Search for the cell housing the specified text and yield its [x, y] center coordinate. 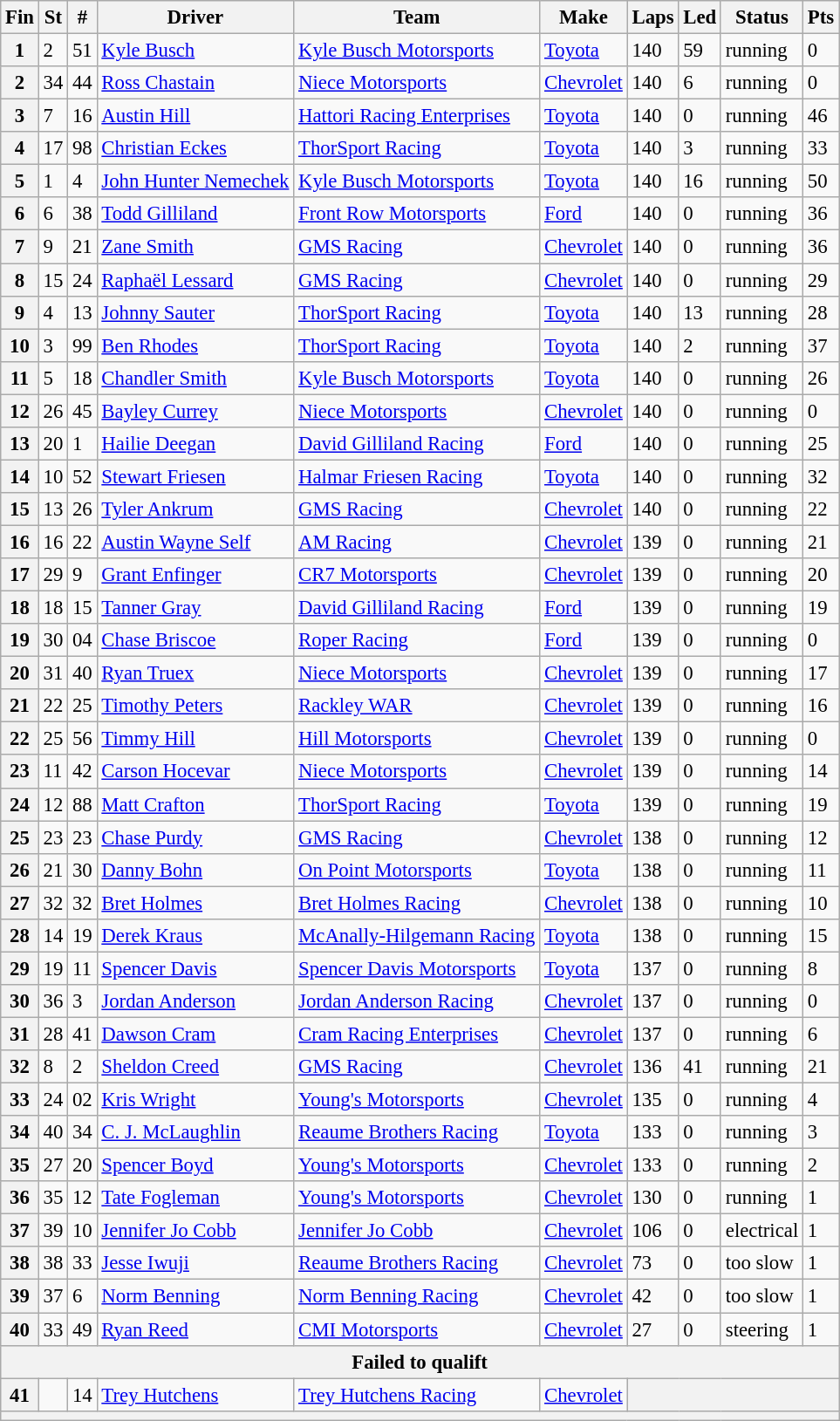
Roper Racing [417, 640]
Hill Motorsports [417, 739]
Bret Holmes Racing [417, 903]
On Point Motorsports [417, 870]
Led [700, 17]
Status [761, 17]
59 [700, 51]
McAnally-Hilgemann Racing [417, 936]
Hailie Deegan [195, 444]
Pts [822, 17]
130 [652, 1198]
Jesse Iwuji [195, 1264]
88 [82, 804]
44 [82, 83]
Christian Eckes [195, 148]
Tyler Ankrum [195, 509]
Sheldon Creed [195, 1067]
Spencer Davis [195, 968]
Make [584, 17]
02 [82, 1100]
136 [652, 1067]
Zane Smith [195, 247]
Bret Holmes [195, 903]
Norm Benning Racing [417, 1296]
99 [82, 345]
Johnny Sauter [195, 312]
Spencer Boyd [195, 1165]
electrical [761, 1231]
Derek Kraus [195, 936]
106 [652, 1231]
73 [652, 1264]
Timmy Hill [195, 739]
Matt Crafton [195, 804]
Rackley WAR [417, 706]
Laps [652, 17]
Hattori Racing Enterprises [417, 116]
Kris Wright [195, 1100]
Chase Purdy [195, 837]
Chase Briscoe [195, 640]
98 [82, 148]
52 [82, 476]
Ross Chastain [195, 83]
56 [82, 739]
Front Row Motorsports [417, 214]
Grant Enfinger [195, 575]
Austin Wayne Self [195, 542]
Danny Bohn [195, 870]
Fin [20, 17]
John Hunter Nemechek [195, 181]
Tate Fogleman [195, 1198]
St [52, 17]
C. J. McLaughlin [195, 1132]
Cram Racing Enterprises [417, 1034]
135 [652, 1100]
Austin Hill [195, 116]
49 [82, 1329]
Tanner Gray [195, 608]
50 [822, 181]
Ryan Truex [195, 673]
Trey Hutchens Racing [417, 1395]
AM Racing [417, 542]
Dawson Cram [195, 1034]
Ben Rhodes [195, 345]
Halmar Friesen Racing [417, 476]
Failed to qualift [420, 1362]
Stewart Friesen [195, 476]
CR7 Motorsports [417, 575]
Todd Gilliland [195, 214]
Timothy Peters [195, 706]
Jordan Anderson Racing [417, 1001]
Ryan Reed [195, 1329]
Driver [195, 17]
Bayley Currey [195, 411]
04 [82, 640]
Carson Hocevar [195, 772]
51 [82, 51]
Trey Hutchens [195, 1395]
Raphaël Lessard [195, 280]
Norm Benning [195, 1296]
Kyle Busch [195, 51]
46 [822, 116]
Jordan Anderson [195, 1001]
Spencer Davis Motorsports [417, 968]
CMI Motorsports [417, 1329]
Team [417, 17]
Chandler Smith [195, 378]
steering [761, 1329]
45 [82, 411]
# [82, 17]
